For the text-containing cell, return its midpoint in [x, y] coordinate format. 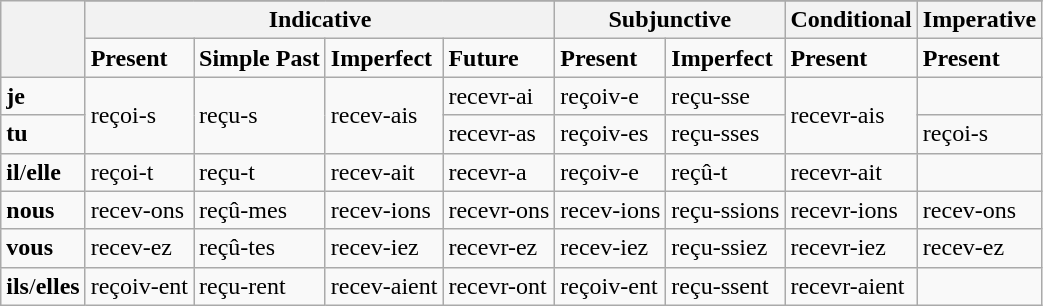
recev-aient [384, 286]
recevr-as [499, 134]
recevr-ai [499, 96]
recevr-iez [851, 248]
reçu-t [260, 172]
reçu-s [260, 115]
recevr-ont [499, 286]
tu [43, 134]
ils/elles [43, 286]
nous [43, 210]
recevr-ais [851, 115]
je [43, 96]
recevr-ions [851, 210]
recevr-ons [499, 210]
recev-ait [384, 172]
reçû-tes [260, 248]
Indicative [320, 20]
Future [499, 58]
recevr-a [499, 172]
reçu-ssiez [726, 248]
vous [43, 248]
recev-ais [384, 115]
reçoi-t [139, 172]
reçu-sse [726, 96]
Simple Past [260, 58]
reçu-sses [726, 134]
Conditional [851, 20]
il/elle [43, 172]
Imperative [979, 20]
reçu-rent [260, 286]
Subjunctive [670, 20]
reçu-ssent [726, 286]
reçû-mes [260, 210]
recevr-ait [851, 172]
reçoiv-es [610, 134]
recevr-ez [499, 248]
recevr-aient [851, 286]
reçu-ssions [726, 210]
reçû-t [726, 172]
